Search for the cell housing the specified text and yield its [x, y] center coordinate. 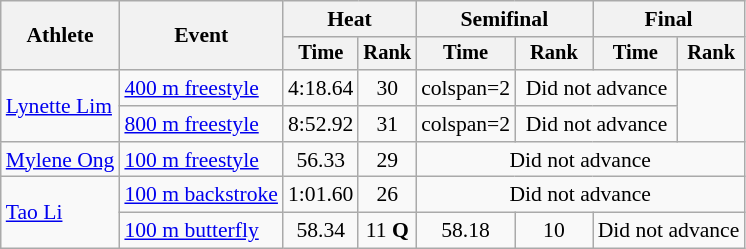
Semifinal [504, 19]
58.34 [320, 231]
Mylene Ong [60, 160]
100 m backstroke [201, 195]
800 m freestyle [201, 124]
400 m freestyle [201, 88]
4:18.64 [320, 88]
100 m butterfly [201, 231]
Final [669, 19]
29 [387, 160]
11 Q [387, 231]
Tao Li [60, 212]
Event [201, 36]
56.33 [320, 160]
Athlete [60, 36]
26 [387, 195]
1:01.60 [320, 195]
Heat [350, 19]
58.18 [466, 231]
30 [387, 88]
10 [554, 231]
Lynette Lim [60, 106]
31 [387, 124]
8:52.92 [320, 124]
100 m freestyle [201, 160]
